Extract the [X, Y] coordinate from the center of the cell holding the provided text.  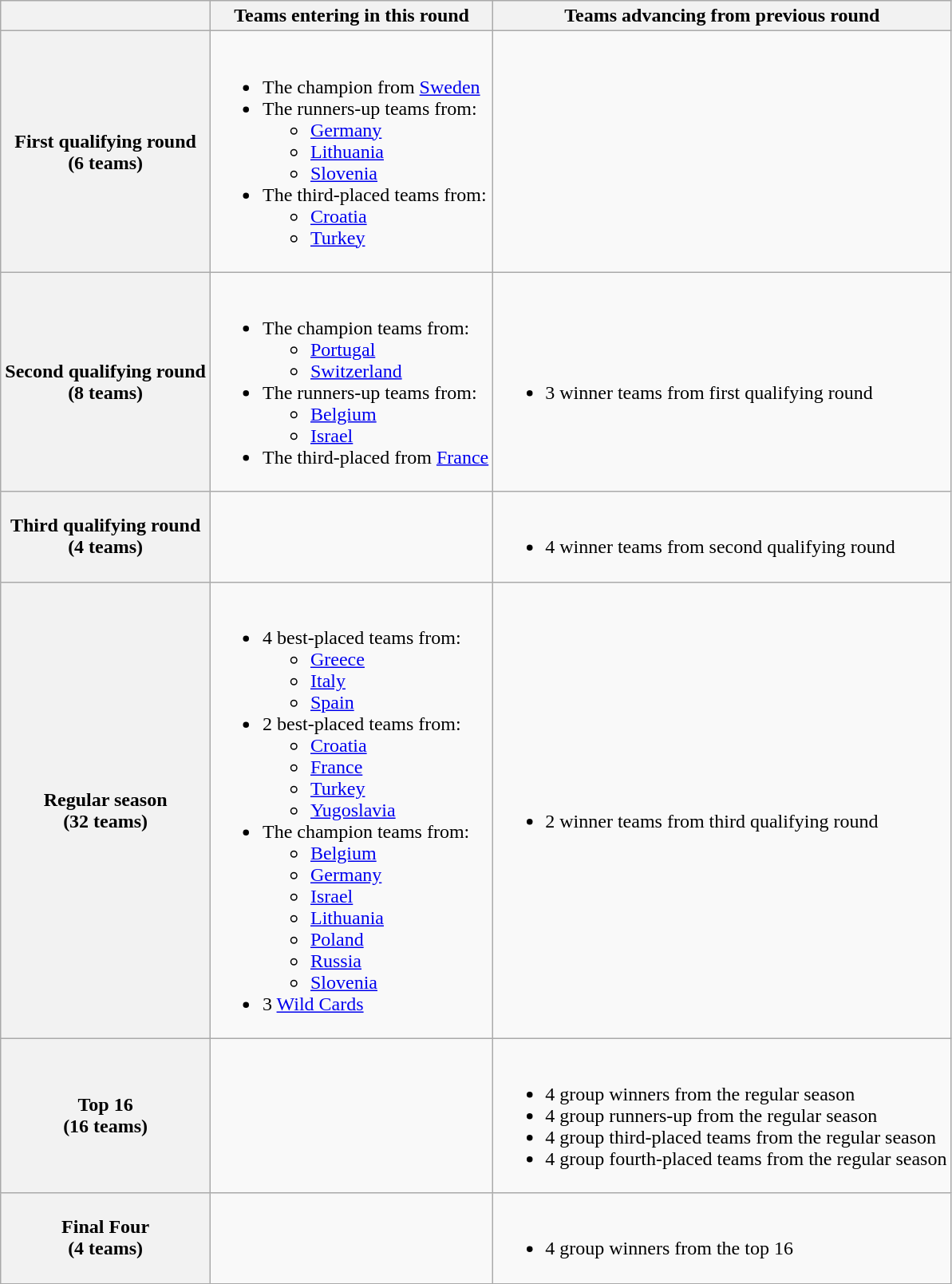
2 winner teams from third qualifying round [722, 810]
3 winner teams from first qualifying round [722, 381]
Top 16(16 teams) [105, 1116]
First qualifying round(6 teams) [105, 152]
Third qualifying round(4 teams) [105, 536]
4 group winners from the top 16 [722, 1239]
4 winner teams from second qualifying round [722, 536]
The champion teams from:PortugalSwitzerlandThe runners-up teams from:BelgiumIsraelThe third-placed from France [351, 381]
Regular season(32 teams) [105, 810]
Teams advancing from previous round [722, 16]
Final Four(4 teams) [105, 1239]
Teams entering in this round [351, 16]
Second qualifying round(8 teams) [105, 381]
The champion from SwedenThe runners-up teams from:GermanyLithuaniaSloveniaThe third-placed teams from:CroatiaTurkey [351, 152]
